Search for the cell housing the specified text and yield its [x, y] center coordinate. 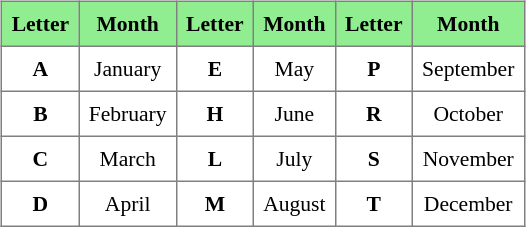
December [468, 204]
E [214, 68]
November [468, 158]
March [128, 158]
C [40, 158]
October [468, 114]
M [214, 204]
R [374, 114]
S [374, 158]
T [374, 204]
L [214, 158]
June [294, 114]
H [214, 114]
July [294, 158]
April [128, 204]
January [128, 68]
P [374, 68]
September [468, 68]
B [40, 114]
May [294, 68]
February [128, 114]
August [294, 204]
A [40, 68]
D [40, 204]
